Search for the cell housing the specified text and yield its (x, y) center coordinate. 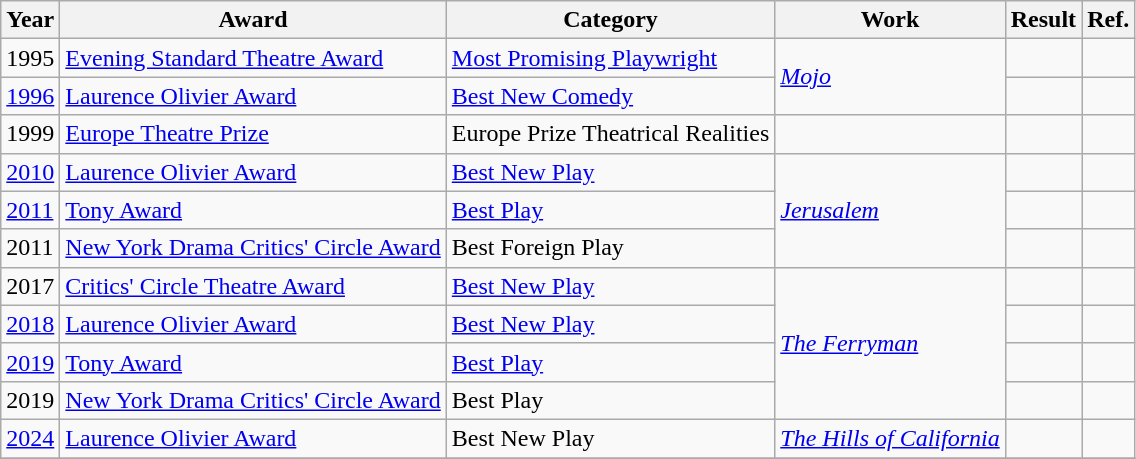
Best New Comedy (610, 96)
Evening Standard Theatre Award (253, 58)
1996 (30, 96)
1999 (30, 134)
Critics' Circle Theatre Award (253, 286)
Award (253, 20)
2010 (30, 172)
Work (890, 20)
2017 (30, 286)
Most Promising Playwright (610, 58)
2024 (30, 438)
Europe Theatre Prize (253, 134)
The Hills of California (890, 438)
The Ferryman (890, 343)
Result (1043, 20)
Year (30, 20)
Mojo (890, 77)
Ref. (1108, 20)
1995 (30, 58)
Category (610, 20)
2018 (30, 324)
Best Foreign Play (610, 248)
Jerusalem (890, 210)
Europe Prize Theatrical Realities (610, 134)
